Capture the cell that displays the provided text and extract its [X, Y] central coordinate. 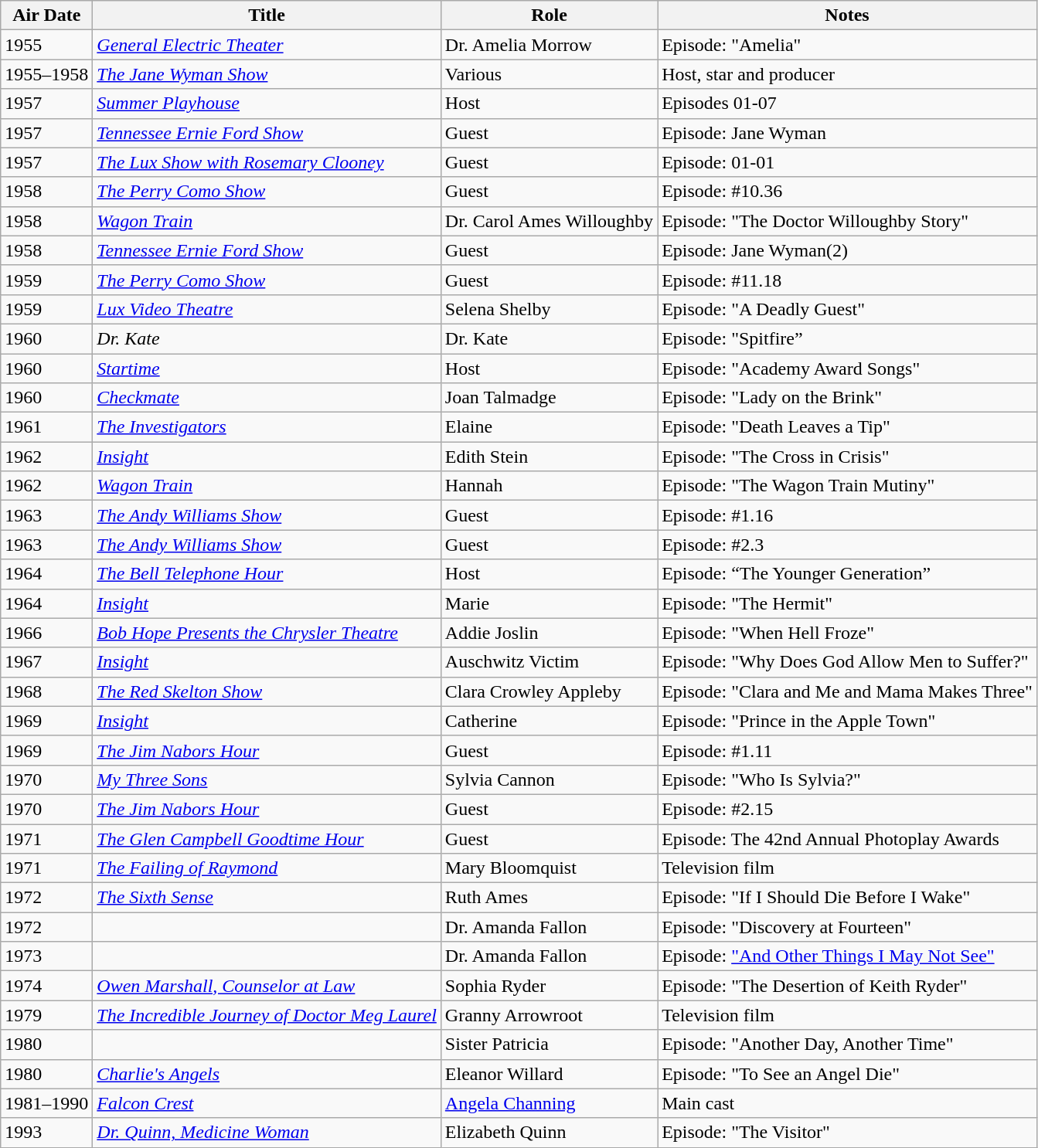
Episode: The 42nd Annual Photoplay Awards [847, 838]
The Incredible Journey of Doctor Meg Laurel [267, 1015]
My Three Sons [267, 779]
Summer Playhouse [267, 104]
1979 [46, 1015]
Auschwitz Victim [549, 662]
Catherine [549, 721]
1966 [46, 633]
Episode: "The Desertion of Keith Ryder" [847, 986]
Bob Hope Presents the Chrysler Theatre [267, 633]
Lux Video Theatre [267, 309]
Checkmate [267, 398]
The Bell Telephone Hour [267, 574]
The Glen Campbell Goodtime Hour [267, 838]
Joan Talmadge [549, 398]
Episode: "Clara and Me and Mama Makes Three" [847, 691]
Sylvia Cannon [549, 779]
Title [267, 15]
Episode: "The Doctor Willoughby Story" [847, 221]
Episodes 01-07 [847, 104]
Owen Marshall, Counselor at Law [267, 986]
The Investigators [267, 427]
Eleanor Willard [549, 1074]
Host, star and producer [847, 74]
Notes [847, 15]
Dr. Quinn, Medicine Woman [267, 1133]
1968 [46, 691]
Startime [267, 369]
Episode: "Prince in the Apple Town" [847, 721]
The Failing of Raymond [267, 868]
Dr. Amelia Morrow [549, 45]
Episode: "The Cross in Crisis" [847, 457]
1973 [46, 956]
1961 [46, 427]
Episode: #1.11 [847, 750]
Falcon Crest [267, 1103]
Granny Arrowroot [549, 1015]
Episode: "Lady on the Brink" [847, 398]
Episode: #10.36 [847, 192]
Various [549, 74]
Selena Shelby [549, 309]
Episode: #11.18 [847, 280]
Episode: "Death Leaves a Tip" [847, 427]
Episode: #1.16 [847, 515]
1967 [46, 662]
Episode: Jane Wyman [847, 133]
Episode: "The Visitor" [847, 1133]
Angela Channing [549, 1103]
Main cast [847, 1103]
Episode: "The Hermit" [847, 603]
General Electric Theater [267, 45]
Sister Patricia [549, 1044]
1974 [46, 986]
Episode: "The Wagon Train Mutiny" [847, 486]
Episode: 01-01 [847, 162]
Episode: "To See an Angel Die" [847, 1074]
Charlie's Angels [267, 1074]
Elaine [549, 427]
Episode: "A Deadly Guest" [847, 309]
1955 [46, 45]
Episode: "Amelia" [847, 45]
Elizabeth Quinn [549, 1133]
Ruth Ames [549, 898]
Episode: "And Other Things I May Not See" [847, 956]
1993 [46, 1133]
Role [549, 15]
1955–1958 [46, 74]
Episode: "Who Is Sylvia?" [847, 779]
Episode: "Another Day, Another Time" [847, 1044]
Episode: "When Hell Froze" [847, 633]
Clara Crowley Appleby [549, 691]
The Lux Show with Rosemary Clooney [267, 162]
1981–1990 [46, 1103]
The Red Skelton Show [267, 691]
Episode: Jane Wyman(2) [847, 250]
Edith Stein [549, 457]
Sophia Ryder [549, 986]
The Sixth Sense [267, 898]
Dr. Carol Ames Willoughby [549, 221]
Air Date [46, 15]
Episode: "Spitfire” [847, 338]
Episode: “The Younger Generation” [847, 574]
Mary Bloomquist [549, 868]
Episode: #2.3 [847, 545]
Episode: "If I Should Die Before I Wake" [847, 898]
Hannah [549, 486]
Episode: "Discovery at Fourteen" [847, 927]
Episode: #2.15 [847, 809]
Marie [549, 603]
The Jane Wyman Show [267, 74]
Episode: "Academy Award Songs" [847, 369]
Addie Joslin [549, 633]
Episode: "Why Does God Allow Men to Suffer?" [847, 662]
